Return [x, y] of the center of cell containing provided text 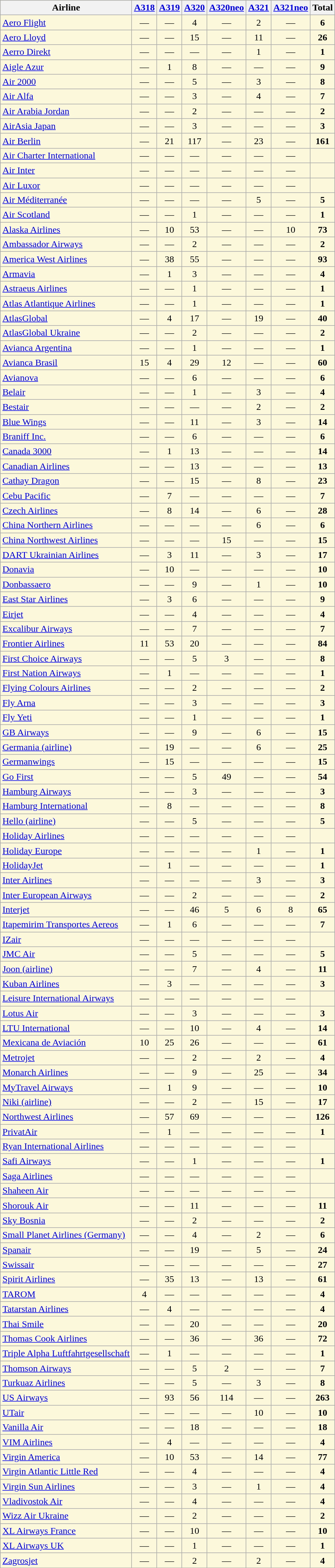
Ambassador Airways [66, 244]
34 [323, 1072]
Holiday Airlines [66, 836]
Inter Airlines [66, 880]
Eirjet [66, 614]
Air Arabia Jordan [66, 111]
Avianova [66, 377]
AirAsia Japan [66, 126]
Air Charter International [66, 155]
40 [323, 318]
Holiday Europe [66, 850]
Bestair [66, 407]
Inter European Airways [66, 895]
VIM Airlines [66, 1442]
America West Airlines [66, 259]
Joon (airline) [66, 969]
65 [323, 910]
Aerro Direkt [66, 52]
27 [323, 1265]
Spirit Airlines [66, 1279]
Leisure International Airways [66, 998]
Mexicana de Aviación [66, 1043]
Safi Airways [66, 1161]
Thomson Airways [66, 1368]
Niki (airline) [66, 1102]
60 [323, 362]
Canadian Airlines [66, 466]
TAROM [66, 1294]
Aero Flight [66, 23]
Ryan International Airlines [66, 1146]
Air Inter [66, 170]
Atlas Atlantique Airlines [66, 303]
Hello (airline) [66, 821]
AtlasGlobal Ukraine [66, 333]
Aero Lloyd [66, 37]
Sky Bosnia [66, 1220]
Frontier Airlines [66, 643]
Swissair [66, 1265]
PrivatAir [66, 1132]
Blue Wings [66, 422]
XL Airways UK [66, 1545]
72 [323, 1338]
Saga Airlines [66, 1176]
Airline [66, 8]
Air Méditerranée [66, 200]
Spanair [66, 1250]
55 [195, 259]
77 [323, 1457]
Wizz Air Ukraine [66, 1516]
Fly Arna [66, 703]
Interjet [66, 910]
Shaheen Air [66, 1191]
A321 [258, 8]
First Nation Airways [66, 673]
Monarch Airlines [66, 1072]
Alaska Airlines [66, 230]
24 [323, 1250]
Northwest Airlines [66, 1117]
38 [169, 259]
Vanilla Air [66, 1427]
Donbassaero [66, 584]
Czech Airlines [66, 510]
Thomas Cook Airlines [66, 1338]
21 [169, 141]
A321neo [291, 8]
Hamburg International [66, 806]
Avianca Brasil [66, 362]
GB Airways [66, 732]
35 [169, 1279]
Braniff Inc. [66, 437]
Thai Smile [66, 1324]
A320 [195, 8]
Kuban Airlines [66, 984]
57 [169, 1117]
Avianca Argentina [66, 348]
First Choice Airways [66, 659]
161 [323, 141]
China Northwest Airlines [66, 540]
117 [195, 141]
Germania (airline) [66, 747]
Tatarstan Airlines [66, 1309]
Turkuaz Airlines [66, 1383]
56 [195, 1398]
UTair [66, 1413]
Cebu Pacific [66, 496]
Air Alfa [66, 96]
28 [323, 510]
XL Airways France [66, 1531]
Lotus Air [66, 1013]
114 [226, 1398]
MyTravel Airways [66, 1087]
Astraeus Airlines [66, 289]
Belair [66, 392]
Air 2000 [66, 82]
LTU International [66, 1028]
54 [323, 777]
Virgin Atlantic Little Red [66, 1472]
IZair [66, 939]
Hamburg Airways [66, 791]
Small Planet Airlines (Germany) [66, 1235]
HolidayJet [66, 865]
Fly Yeti [66, 718]
Air Berlin [66, 141]
Armavia [66, 274]
Air Luxor [66, 185]
Cathay Dragon [66, 481]
Donavia [66, 570]
Aigle Azur [66, 67]
126 [323, 1117]
Zagrosjet [66, 1560]
Germanwings [66, 762]
84 [323, 643]
Shorouk Air [66, 1206]
69 [195, 1117]
DART Ukrainian Airlines [66, 555]
Total [323, 8]
East Star Airlines [66, 599]
A320neo [226, 8]
Air Scotland [66, 215]
US Airways [66, 1398]
Go First [66, 777]
Metrojet [66, 1058]
49 [226, 777]
Virgin Sun Airlines [66, 1486]
Triple Alpha Luftfahrtgesellschaft [66, 1353]
JMC Air [66, 954]
263 [323, 1398]
Itapemirim Transportes Aereos [66, 925]
46 [195, 910]
Vladivostok Air [66, 1501]
12 [226, 362]
Virgin America [66, 1457]
A319 [169, 8]
AtlasGlobal [66, 318]
Flying Colours Airlines [66, 688]
Excalibur Airways [66, 629]
29 [195, 362]
China Northern Airlines [66, 525]
A318 [144, 8]
Canada 3000 [66, 451]
73 [323, 230]
